Identify which cell holds the provided text, then report its (x, y) central coordinate. 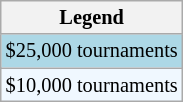
$10,000 tournaments (92, 85)
$25,000 tournaments (92, 51)
Legend (92, 17)
